Identify which cell holds the provided text, then report its (X, Y) central coordinate. 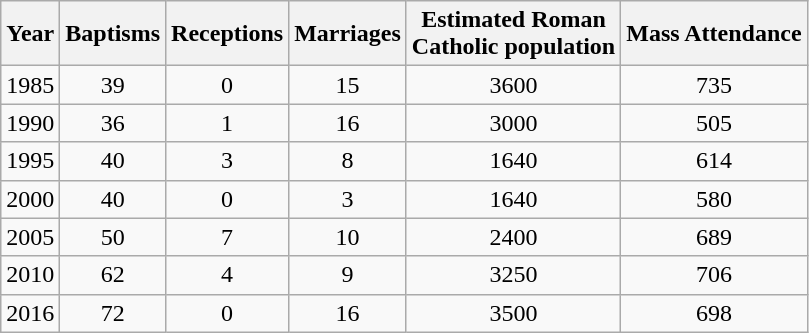
9 (348, 275)
10 (348, 237)
1 (228, 123)
Year (30, 34)
3000 (513, 123)
706 (714, 275)
7 (228, 237)
2400 (513, 237)
2005 (30, 237)
Marriages (348, 34)
15 (348, 85)
2010 (30, 275)
72 (113, 313)
Receptions (228, 34)
8 (348, 161)
505 (714, 123)
2016 (30, 313)
1990 (30, 123)
614 (714, 161)
62 (113, 275)
36 (113, 123)
3250 (513, 275)
3600 (513, 85)
4 (228, 275)
3500 (513, 313)
1995 (30, 161)
Mass Attendance (714, 34)
39 (113, 85)
50 (113, 237)
Baptisms (113, 34)
580 (714, 199)
735 (714, 85)
2000 (30, 199)
Estimated Roman Catholic population (513, 34)
1985 (30, 85)
698 (714, 313)
689 (714, 237)
